Output the [x, y] coordinate of the center of the cell containing the given text.  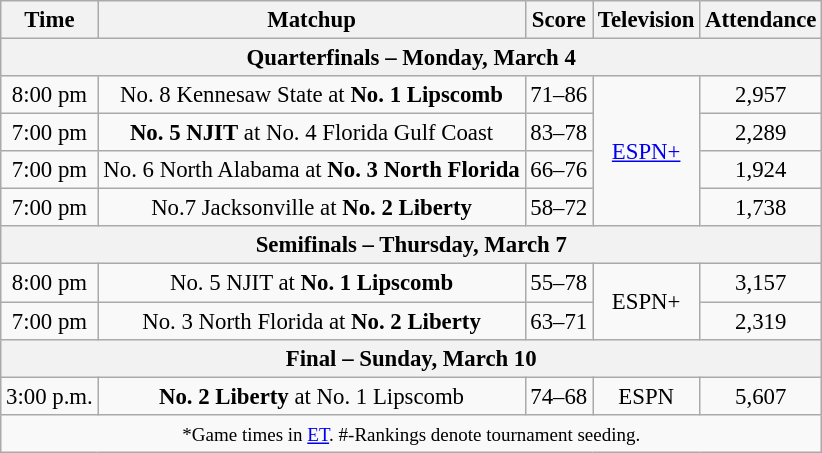
74–68 [559, 396]
*Game times in ET. #-Rankings denote tournament seeding. [412, 433]
5,607 [761, 396]
No. 5 NJIT at No. 4 Florida Gulf Coast [312, 133]
1,738 [761, 208]
55–78 [559, 283]
No. 2 Liberty at No. 1 Lipscomb [312, 396]
Attendance [761, 20]
2,957 [761, 95]
Semifinals – Thursday, March 7 [412, 245]
Time [50, 20]
58–72 [559, 208]
Matchup [312, 20]
Score [559, 20]
3,157 [761, 283]
63–71 [559, 321]
Final – Sunday, March 10 [412, 358]
2,319 [761, 321]
Television [646, 20]
No. 3 North Florida at No. 2 Liberty [312, 321]
No.7 Jacksonville at No. 2 Liberty [312, 208]
2,289 [761, 133]
71–86 [559, 95]
No. 8 Kennesaw State at No. 1 Lipscomb [312, 95]
No. 6 North Alabama at No. 3 North Florida [312, 170]
66–76 [559, 170]
83–78 [559, 133]
3:00 p.m. [50, 396]
ESPN [646, 396]
No. 5 NJIT at No. 1 Lipscomb [312, 283]
Quarterfinals – Monday, March 4 [412, 58]
1,924 [761, 170]
